Determine the [X, Y] coordinate at the center of the cell enclosing the given text.  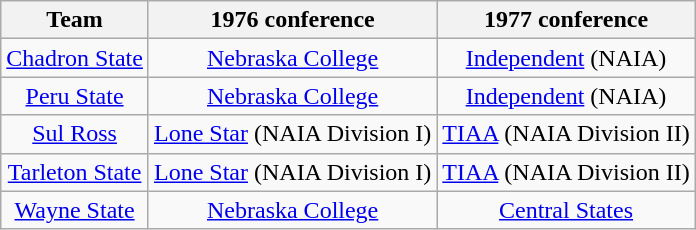
1976 conference [292, 20]
Chadron State [75, 58]
Central States [566, 210]
Peru State [75, 96]
Sul Ross [75, 134]
Team [75, 20]
Wayne State [75, 210]
1977 conference [566, 20]
Tarleton State [75, 172]
